Locate the cell with the specified text and output its (x, y) center coordinate. 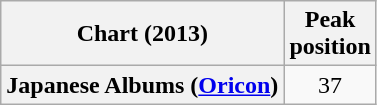
37 (330, 85)
Japanese Albums (Oricon) (142, 85)
Peakposition (330, 34)
Chart (2013) (142, 34)
